Detect which cell encompasses the target text, then output its (x, y) center coordinate. 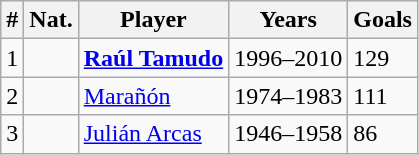
Player (153, 20)
1974–1983 (288, 96)
2 (12, 96)
Nat. (51, 20)
111 (383, 96)
3 (12, 134)
Raúl Tamudo (153, 58)
129 (383, 58)
1 (12, 58)
86 (383, 134)
Goals (383, 20)
Julián Arcas (153, 134)
Marañón (153, 96)
Years (288, 20)
# (12, 20)
1996–2010 (288, 58)
1946–1958 (288, 134)
